Extract the [X, Y] coordinate from the center of the cell holding the provided text.  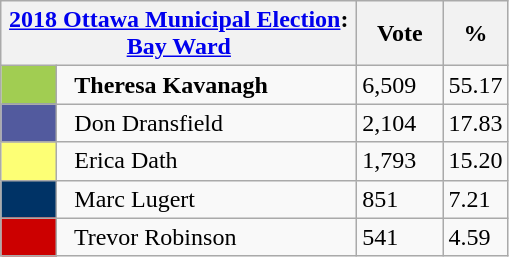
Vote [400, 34]
6,509 [400, 85]
Erica Dath [207, 161]
4.59 [476, 237]
Marc Lugert [207, 199]
% [476, 34]
Don Dransfield [207, 123]
15.20 [476, 161]
Theresa Kavanagh [207, 85]
17.83 [476, 123]
7.21 [476, 199]
2,104 [400, 123]
1,793 [400, 161]
Trevor Robinson [207, 237]
541 [400, 237]
851 [400, 199]
2018 Ottawa Municipal Election: Bay Ward [179, 34]
55.17 [476, 85]
